Find where the given text appears and provide that cell's center as [x, y] coordinate. 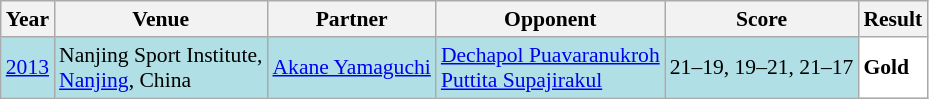
Opponent [550, 19]
Akane Yamaguchi [351, 68]
Gold [892, 68]
21–19, 19–21, 21–17 [762, 68]
Venue [160, 19]
Result [892, 19]
Year [28, 19]
Score [762, 19]
2013 [28, 68]
Partner [351, 19]
Dechapol Puavaranukroh Puttita Supajirakul [550, 68]
Nanjing Sport Institute,Nanjing, China [160, 68]
